Search for the cell housing the specified text and yield its (X, Y) center coordinate. 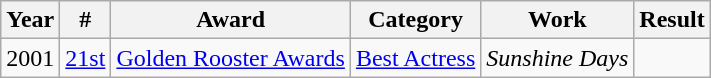
2001 (30, 58)
Result (672, 20)
Work (558, 20)
Category (415, 20)
# (86, 20)
Award (231, 20)
21st (86, 58)
Golden Rooster Awards (231, 58)
Year (30, 20)
Best Actress (415, 58)
Sunshine Days (558, 58)
